Return (x, y) of the center of cell containing provided text 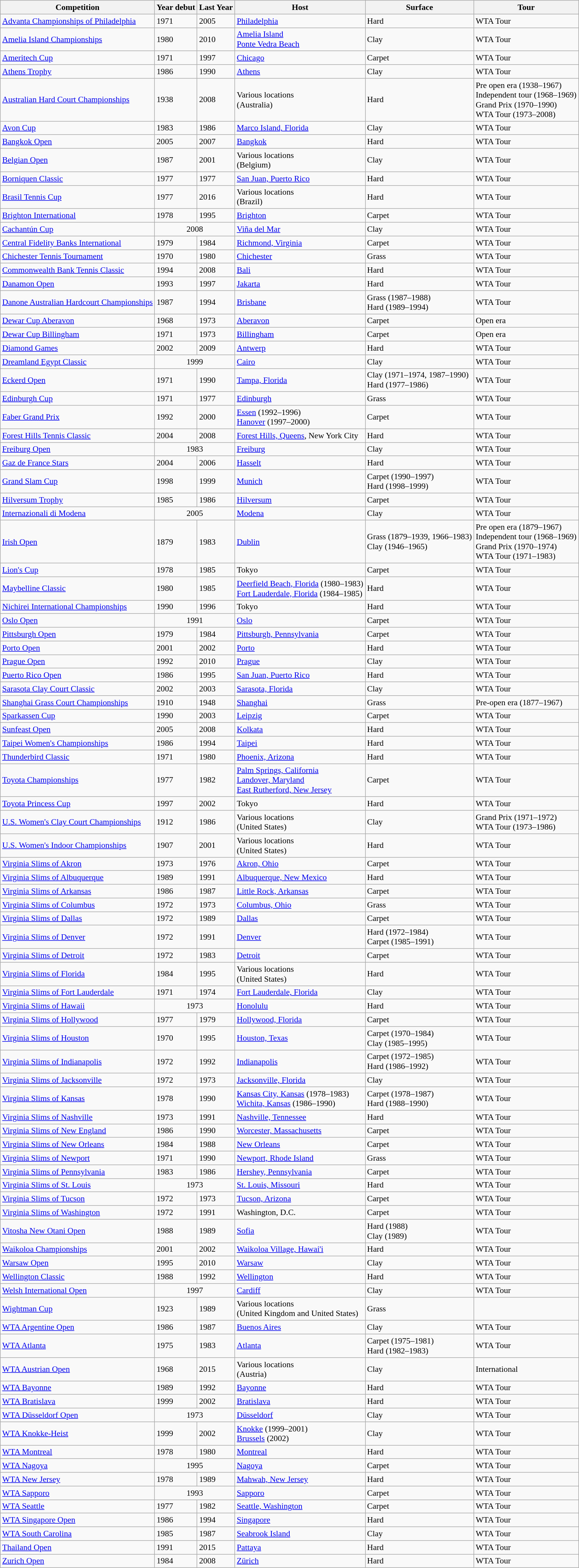
Virginia Slims of New Orleans (78, 1145)
Mahwah, New Jersey (300, 1479)
Denver (300, 937)
Munich (300, 481)
1912 (176, 822)
Aberavon (300, 321)
1976 (216, 864)
Virginia Slims of Detroit (78, 956)
Bratislava (300, 1402)
Virginia Slims of Hawaii (78, 1006)
Virginia Slims of Indianapolis (78, 1062)
Amelia Island Championships (78, 39)
Shanghai Grass Court Championships (78, 703)
Virginia Slims of Houston (78, 1038)
Bangkok Open (78, 142)
Houston, Texas (300, 1038)
Worcester, Massachusetts (300, 1131)
Grass (1879–1939, 1966–1983)Clay (1946–1965) (420, 542)
Prague Open (78, 662)
Marco Island, Florida (300, 128)
Sunfeast Open (78, 730)
Akron, Ohio (300, 864)
Hard (1972–1984)Carpet (1985–1991) (420, 937)
Grand Prix (1971–1972)WTA Tour (1973–1986) (526, 822)
Avon Cup (78, 128)
Waikoloa Village, Hawai'i (300, 1249)
Commonwealth Bank Tennis Classic (78, 270)
Virginia Slims of Denver (78, 937)
Singapore (300, 1520)
Tampa, Florida (300, 380)
Pattaya (300, 1547)
Hilversum Trophy (78, 500)
1907 (176, 845)
1974 (216, 992)
International (526, 1369)
Prague (300, 662)
2000 (216, 417)
Freiburg (300, 449)
Nashville, Tennessee (300, 1117)
Forest Hills, Queens, New York City (300, 436)
Virginia Slims of Akron (78, 864)
Oslo (300, 621)
Tour (526, 7)
Borniquen Classic (78, 179)
Pre-open era (1877–1967) (526, 703)
Columbus, Ohio (300, 905)
Cardiff (300, 1290)
Düsseldorf (300, 1415)
Honolulu (300, 1006)
WTA Bratislava (78, 1402)
Virginia Slims of Nashville (78, 1117)
Carpet (1970–1984)Clay (1985–1995) (420, 1038)
Edinburgh (300, 399)
Bangkok (300, 142)
1948 (216, 703)
Sparkassen Cup (78, 716)
U.S. Women's Clay Court Championships (78, 822)
Chichester Tennis Tournament (78, 257)
Bayonne (300, 1388)
Welsh International Open (78, 1290)
Brighton International (78, 216)
Dewar Cup Billingham (78, 335)
Jakarta (300, 284)
Virginia Slims of New England (78, 1131)
Seattle, Washington (300, 1506)
Seabrook Island (300, 1534)
Newport, Rhode Island (300, 1158)
Puerto Rico Open (78, 675)
Dewar Cup Aberavon (78, 321)
Faber Grand Prix (78, 417)
Virginia Slims of Kansas (78, 1098)
Sarasota, Florida (300, 689)
Thailand Open (78, 1547)
Pittsburgh, Pennsylvania (300, 634)
Cairo (300, 362)
Irish Open (78, 542)
WTA South Carolina (78, 1534)
Ameritech Cup (78, 58)
Virginia Slims of Tucson (78, 1199)
Sofia (300, 1231)
Sarasota Clay Court Classic (78, 689)
Pre open era (1879–1967)Independent tour (1968–1969)Grand Prix (1970–1974)WTA Tour (1971–1983) (526, 542)
Virginia Slims of Albuquerque (78, 878)
Hollywood, Florida (300, 1020)
Hard (1988)Clay (1989) (420, 1231)
2006 (216, 463)
Waikoloa Championships (78, 1249)
Hilversum (300, 500)
Nichirei International Championships (78, 607)
Lion's Cup (78, 570)
Chichester (300, 257)
Edinburgh Cup (78, 399)
WTA New Jersey (78, 1479)
Taipei Women's Championships (78, 743)
Philadelphia (300, 21)
Freiburg Open (78, 449)
Maybelline Classic (78, 588)
Cachantún Cup (78, 229)
Antwerp (300, 348)
Brighton (300, 216)
WTA Knokke-Heist (78, 1433)
Pittsburgh Open (78, 634)
Wellington Classic (78, 1277)
Wightman Cup (78, 1309)
Buenos Aires (300, 1327)
Little Rock, Arkansas (300, 891)
Viña del Mar (300, 229)
Clay (1971–1974, 1987–1990)Hard (1977–1986) (420, 380)
Fort Lauderdale, Florida (300, 992)
Brisbane (300, 302)
Deerfield Beach, Florida (1980–1983)Fort Lauderdale, Florida (1984–1985) (300, 588)
Brasil Tennis Cup (78, 197)
Shanghai (300, 703)
Amelia IslandPonte Vedra Beach (300, 39)
Advanta Championships of Philadelphia (78, 21)
Sapporo (300, 1493)
Virginia Slims of Arkansas (78, 891)
Zurich Open (78, 1561)
Carpet (1975–1981)Hard (1982–1983) (420, 1346)
Athens (300, 72)
1910 (176, 703)
Leipzig (300, 716)
Last Year (216, 7)
Kansas City, Kansas (1978–1983)Wichita, Kansas (1986–1990) (300, 1098)
Warsaw Open (78, 1263)
WTA Argentine Open (78, 1327)
2007 (216, 142)
Bali (300, 270)
WTA Montreal (78, 1452)
Hasselt (300, 463)
Virginia Slims of Washington (78, 1213)
WTA Singapore Open (78, 1520)
Internazionali di Modena (78, 514)
Carpet (1972–1985)Hard (1986–1992) (420, 1062)
Dublin (300, 542)
Detroit (300, 956)
2009 (216, 348)
Year debut (176, 7)
Carpet (1978–1987)Hard (1988–1990) (420, 1098)
Modena (300, 514)
Zürich (300, 1561)
Carpet (1990–1997)Hard (1998–1999) (420, 481)
Taipei (300, 743)
Various locations(Belgium) (300, 160)
Virginia Slims of St. Louis (78, 1185)
Gaz de France Stars (78, 463)
Wellington (300, 1277)
Nagoya (300, 1466)
Indianapolis (300, 1062)
Billingham (300, 335)
Essen (1992–1996)Hanover (1997–2000) (300, 417)
WTA Sapporo (78, 1493)
Grand Slam Cup (78, 481)
Virginia Slims of Newport (78, 1158)
Diamond Games (78, 348)
Various locations(Australia) (300, 100)
Tucson, Arizona (300, 1199)
WTA Austrian Open (78, 1369)
Albuquerque, New Mexico (300, 878)
Central Fidelity Banks International (78, 243)
Thunderbird Classic (78, 757)
Warsaw (300, 1263)
Washington, D.C. (300, 1213)
Competition (78, 7)
Toyota Princess Cup (78, 804)
WTA Atlanta (78, 1346)
1923 (176, 1309)
Knokke (1999–2001)Brussels (2002) (300, 1433)
WTA Düsseldorf Open (78, 1415)
1938 (176, 100)
St. Louis, Missouri (300, 1185)
Kolkata (300, 730)
Porto Open (78, 648)
Belgian Open (78, 160)
Danone Australian Hardcourt Championships (78, 302)
Porto (300, 648)
Virginia Slims of Fort Lauderdale (78, 992)
1996 (216, 607)
1998 (176, 481)
Eckerd Open (78, 380)
Oslo Open (78, 621)
Danamon Open (78, 284)
Surface (420, 7)
Virginia Slims of Hollywood (78, 1020)
Athens Trophy (78, 72)
Virginia Slims of Florida (78, 974)
Forest Hills Tennis Classic (78, 436)
Jacksonville, Florida (300, 1080)
Australian Hard Court Championships (78, 100)
Atlanta (300, 1346)
Virginia Slims of Columbus (78, 905)
WTA Seattle (78, 1506)
Dallas (300, 919)
Host (300, 7)
Dreamland Egypt Classic (78, 362)
New Orleans (300, 1145)
1975 (176, 1346)
Montreal (300, 1452)
Grass (1987–1988)Hard (1989–1994) (420, 302)
WTA Nagoya (78, 1466)
Richmond, Virginia (300, 243)
2016 (216, 197)
Chicago (300, 58)
U.S. Women's Indoor Championships (78, 845)
Palm Springs, CaliforniaLandover, MarylandEast Rutherford, New Jersey (300, 780)
Virginia Slims of Dallas (78, 919)
Various locations(Brazil) (300, 197)
Toyota Championships (78, 780)
Pre open era (1938–1967)Independent tour (1968–1969)Grand Prix (1970–1990)WTA Tour (1973–2008) (526, 100)
Vitosha New Otani Open (78, 1231)
Phoenix, Arizona (300, 757)
1879 (176, 542)
Virginia Slims of Jacksonville (78, 1080)
Virginia Slims of Pennsylvania (78, 1172)
WTA Bayonne (78, 1388)
Hershey, Pennsylvania (300, 1172)
Various locations(United Kingdom and United States) (300, 1309)
Various locations(Austria) (300, 1369)
